Pinpoint the cell where the given text exists, returning its (X, Y) midpoint coordinate. 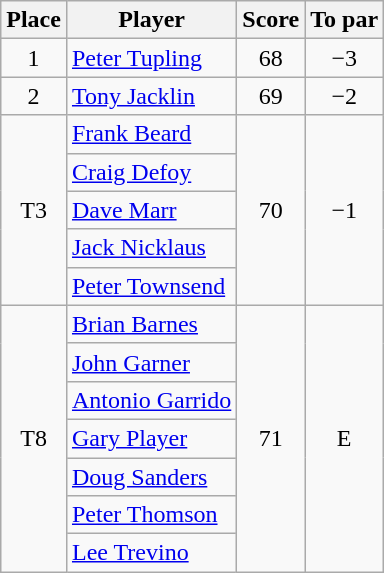
Jack Nicklaus (151, 248)
Peter Thomson (151, 515)
Craig Defoy (151, 172)
Doug Sanders (151, 477)
68 (271, 58)
Peter Townsend (151, 286)
−1 (344, 210)
Gary Player (151, 438)
Score (271, 20)
Lee Trevino (151, 553)
T3 (34, 210)
69 (271, 96)
To par (344, 20)
T8 (34, 438)
−2 (344, 96)
71 (271, 438)
Peter Tupling (151, 58)
Frank Beard (151, 134)
Antonio Garrido (151, 400)
Brian Barnes (151, 324)
1 (34, 58)
Place (34, 20)
Tony Jacklin (151, 96)
−3 (344, 58)
John Garner (151, 362)
E (344, 438)
70 (271, 210)
Player (151, 20)
2 (34, 96)
Dave Marr (151, 210)
